From the cell containing the given text, extract its center point as (X, Y) coordinate. 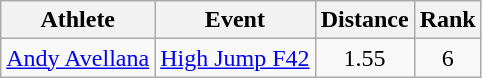
High Jump F42 (235, 58)
Distance (364, 20)
Athlete (78, 20)
6 (448, 58)
Andy Avellana (78, 58)
1.55 (364, 58)
Event (235, 20)
Rank (448, 20)
